Scan for the cell matching the given text and deliver its [X, Y] coordinate at center. 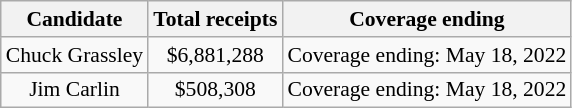
Candidate [74, 19]
Chuck Grassley [74, 55]
Coverage ending [426, 19]
Jim Carlin [74, 90]
$6,881,288 [215, 55]
$508,308 [215, 90]
Total receipts [215, 19]
